Locate the cell with the specified text and output its (X, Y) center coordinate. 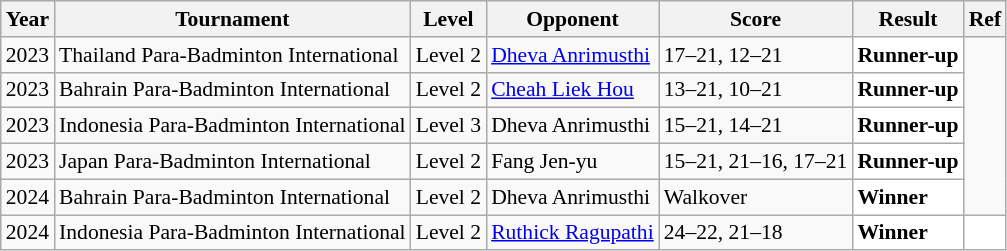
Japan Para-Badminton International (232, 162)
15–21, 21–16, 17–21 (756, 162)
15–21, 14–21 (756, 126)
17–21, 12–21 (756, 55)
Level (448, 19)
13–21, 10–21 (756, 90)
24–22, 21–18 (756, 233)
Opponent (572, 19)
Ruthick Ragupathi (572, 233)
Result (908, 19)
Year (28, 19)
Level 3 (448, 126)
Cheah Liek Hou (572, 90)
Ref (985, 19)
Fang Jen-yu (572, 162)
Thailand Para-Badminton International (232, 55)
Score (756, 19)
Tournament (232, 19)
Walkover (756, 197)
